Search for the cell housing the specified text and yield its [X, Y] center coordinate. 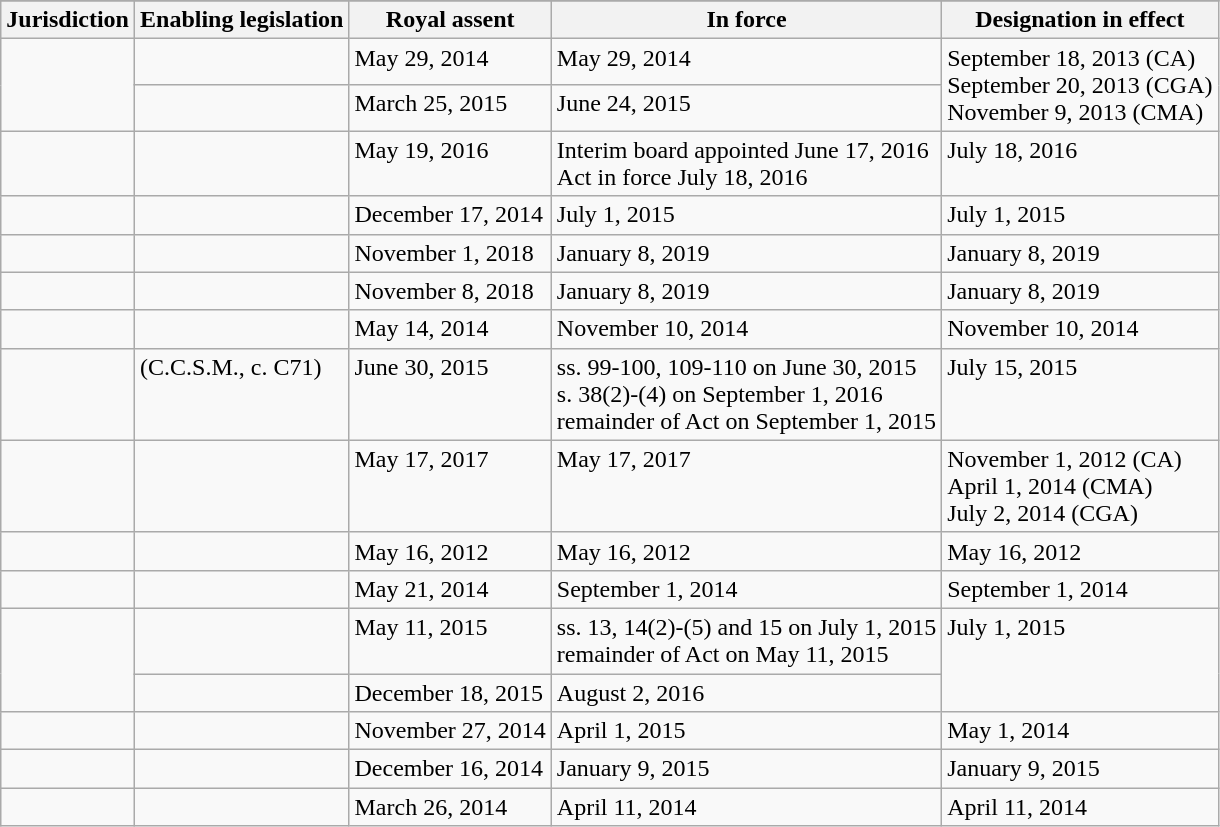
April 1, 2015 [746, 731]
(C.C.S.M., c. C71) [242, 394]
Royal assent [450, 20]
September 18, 2013 (CA) September 20, 2013 (CGA) November 9, 2013 (CMA) [1080, 85]
June 24, 2015 [746, 108]
May 19, 2016 [450, 164]
July 18, 2016 [1080, 164]
December 17, 2014 [450, 215]
June 30, 2015 [450, 394]
May 11, 2015 [450, 640]
August 2, 2016 [746, 693]
March 25, 2015 [450, 108]
Enabling legislation [242, 20]
In force [746, 20]
Designation in effect [1080, 20]
November 1, 2018 [450, 253]
November 1, 2012 (CA)April 1, 2014 (CMA)July 2, 2014 (CGA) [1080, 486]
December 16, 2014 [450, 769]
ss. 13, 14(2)-(5) and 15 on July 1, 2015remainder of Act on May 11, 2015 [746, 640]
ss. 99-100, 109-110 on June 30, 2015s. 38(2)-(4) on September 1, 2016remainder of Act on September 1, 2015 [746, 394]
May 21, 2014 [450, 589]
July 15, 2015 [1080, 394]
May 1, 2014 [1080, 731]
November 8, 2018 [450, 291]
November 27, 2014 [450, 731]
Interim board appointed June 17, 2016Act in force July 18, 2016 [746, 164]
December 18, 2015 [450, 693]
May 14, 2014 [450, 329]
Jurisdiction [68, 20]
March 26, 2014 [450, 807]
